Detect which cell encompasses the target text, then output its (X, Y) center coordinate. 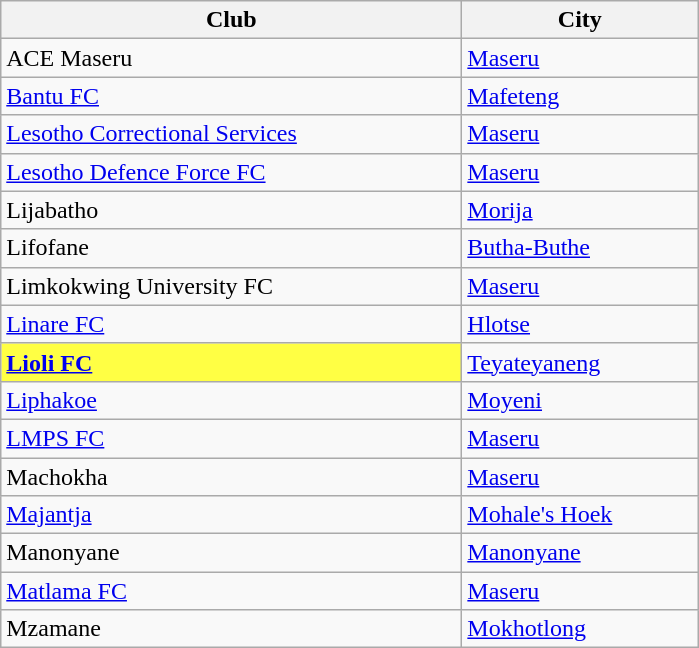
Machokha (232, 477)
Lesotho Defence Force FC (232, 172)
Majantja (232, 515)
Hlotse (580, 324)
Mafeteng (580, 96)
Matlama FC (232, 591)
Moyeni (580, 400)
Liphakoe (232, 400)
Limkokwing University FC (232, 286)
Teyateyaneng (580, 362)
Mokhotlong (580, 629)
Lesotho Correctional Services (232, 134)
Mzamane (232, 629)
Morija (580, 210)
Mohale's Hoek (580, 515)
LMPS FC (232, 438)
Linare FC (232, 324)
Lifofane (232, 248)
Lijabatho (232, 210)
City (580, 20)
ACE Maseru (232, 58)
Bantu FC (232, 96)
Lioli FC (232, 362)
Butha-Buthe (580, 248)
Club (232, 20)
